Extract the (x, y) coordinate from the center of the cell holding the provided text.  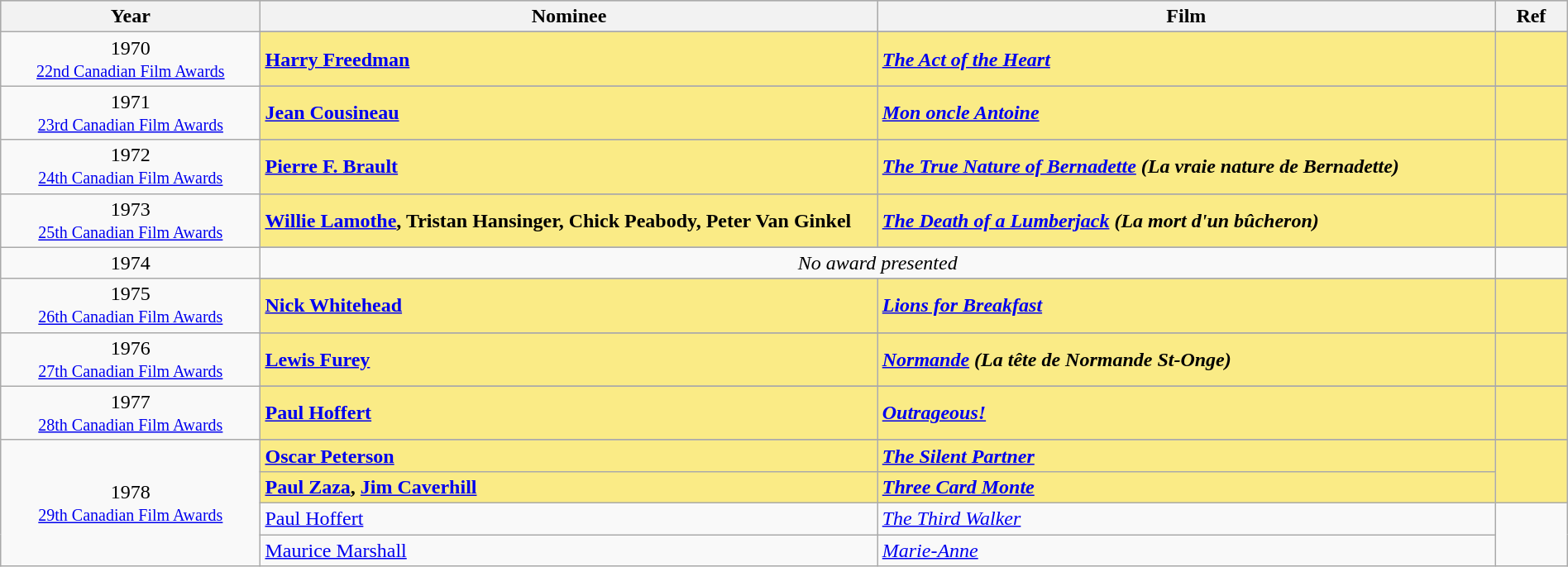
197728th Canadian Film Awards (131, 413)
Nominee (569, 17)
Film (1186, 17)
Jean Cousineau (569, 112)
Marie-Anne (1186, 550)
Lewis Furey (569, 359)
197022nd Canadian Film Awards (131, 60)
Nick Whitehead (569, 306)
The True Nature of Bernadette (La vraie nature de Bernadette) (1186, 167)
The Third Walker (1186, 518)
Harry Freedman (569, 60)
197627th Canadian Film Awards (131, 359)
197325th Canadian Film Awards (131, 220)
The Death of a Lumberjack (La mort d'un bûcheron) (1186, 220)
The Silent Partner (1186, 455)
No award presented (878, 263)
Ref (1532, 17)
Maurice Marshall (569, 550)
Lions for Breakfast (1186, 306)
Outrageous! (1186, 413)
197123rd Canadian Film Awards (131, 112)
Pierre F. Brault (569, 167)
Oscar Peterson (569, 455)
Normande (La tête de Normande St-Onge) (1186, 359)
Mon oncle Antoine (1186, 112)
197829th Canadian Film Awards (131, 503)
The Act of the Heart (1186, 60)
197526th Canadian Film Awards (131, 306)
1974 (131, 263)
197224th Canadian Film Awards (131, 167)
Three Card Monte (1186, 487)
Paul Zaza, Jim Caverhill (569, 487)
Year (131, 17)
Willie Lamothe, Tristan Hansinger, Chick Peabody, Peter Van Ginkel (569, 220)
